Determine the [X, Y] coordinate at the center of the cell enclosing the given text.  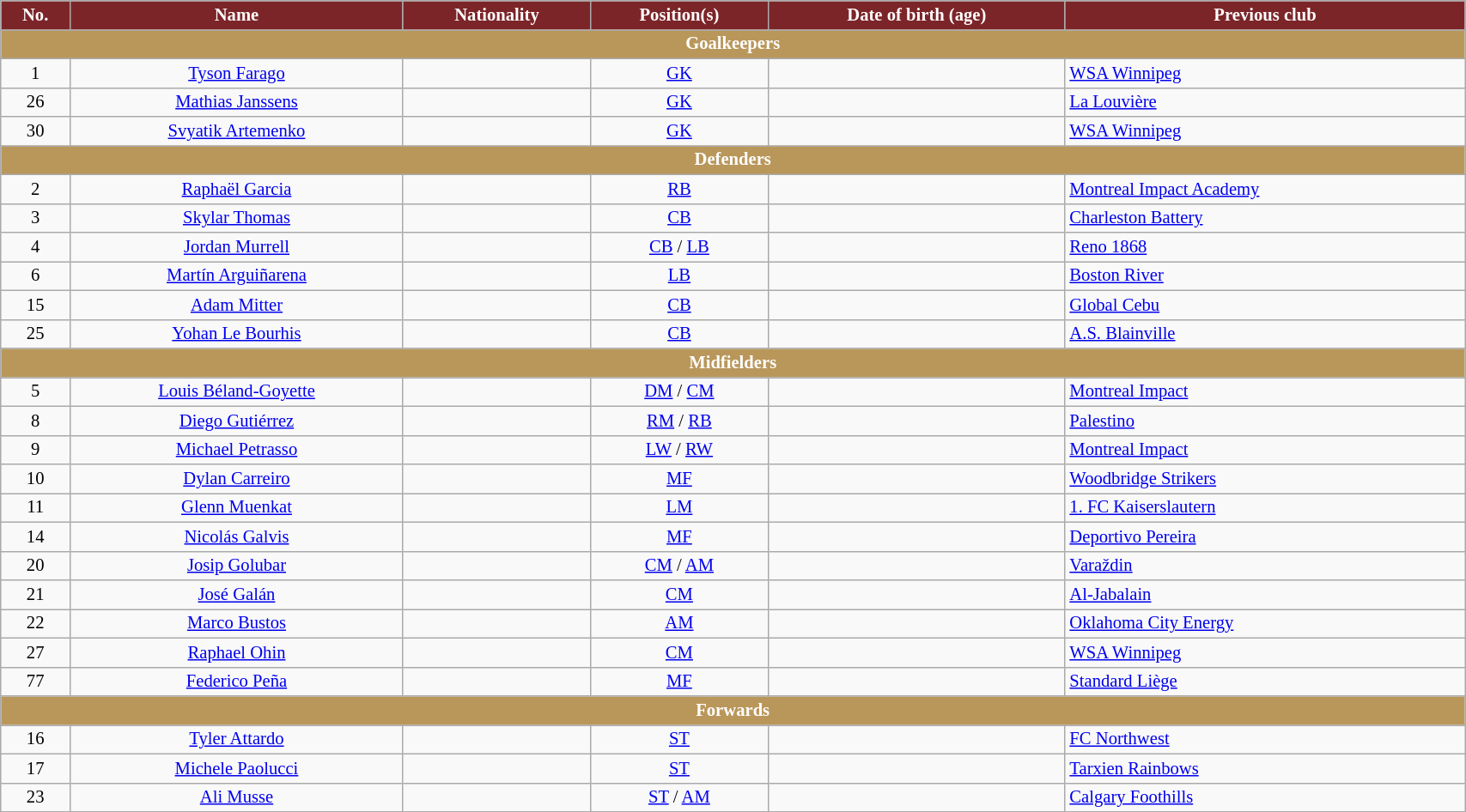
6 [36, 276]
Michele Paolucci [237, 768]
A.S. Blainville [1264, 334]
Palestino [1264, 421]
ST / AM [680, 797]
Oklahoma City Energy [1264, 623]
14 [36, 536]
8 [36, 421]
27 [36, 652]
20 [36, 566]
Federico Peña [237, 682]
77 [36, 682]
Raphael Ohin [237, 652]
Boston River [1264, 276]
José Galán [237, 595]
Global Cebu [1264, 305]
16 [36, 739]
La Louvière [1264, 102]
Deportivo Pereira [1264, 536]
Nicolás Galvis [237, 536]
Diego Gutiérrez [237, 421]
Al-Jabalain [1264, 595]
1 [36, 73]
RM / RB [680, 421]
2 [36, 189]
Martín Arguiñarena [237, 276]
LW / RW [680, 450]
30 [36, 131]
Raphaël Garcia [237, 189]
Dylan Carreiro [237, 478]
LM [680, 507]
3 [36, 218]
Tyson Farago [237, 73]
26 [36, 102]
Svyatik Artemenko [237, 131]
Defenders [733, 160]
No. [36, 15]
22 [36, 623]
21 [36, 595]
Midfielders [733, 363]
DM / CM [680, 391]
Name [237, 15]
Tyler Attardo [237, 739]
RB [680, 189]
Tarxien Rainbows [1264, 768]
Josip Golubar [237, 566]
Jordan Murrell [237, 246]
Louis Béland-Goyette [237, 391]
LB [680, 276]
25 [36, 334]
Position(s) [680, 15]
Previous club [1264, 15]
5 [36, 391]
9 [36, 450]
CB / LB [680, 246]
Adam Mitter [237, 305]
CM / AM [680, 566]
Standard Liège [1264, 682]
Charleston Battery [1264, 218]
Skylar Thomas [237, 218]
15 [36, 305]
Michael Petrasso [237, 450]
4 [36, 246]
Nationality [496, 15]
Yohan Le Bourhis [237, 334]
Montreal Impact Academy [1264, 189]
AM [680, 623]
Woodbridge Strikers [1264, 478]
Reno 1868 [1264, 246]
Date of birth (age) [916, 15]
Goalkeepers [733, 44]
FC Northwest [1264, 739]
23 [36, 797]
Glenn Muenkat [237, 507]
11 [36, 507]
Mathias Janssens [237, 102]
10 [36, 478]
Forwards [733, 710]
Marco Bustos [237, 623]
17 [36, 768]
Ali Musse [237, 797]
Calgary Foothills [1264, 797]
1. FC Kaiserslautern [1264, 507]
Varaždin [1264, 566]
